Detect which cell encompasses the target text, then output its [X, Y] center coordinate. 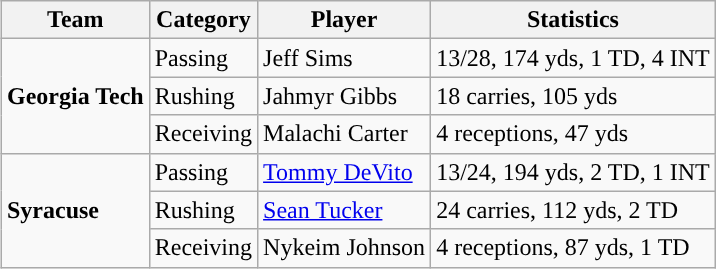
4 receptions, 87 yds, 1 TD [574, 248]
Nykeim Johnson [344, 248]
13/24, 194 yds, 2 TD, 1 INT [574, 172]
18 carries, 105 yds [574, 96]
Jahmyr Gibbs [344, 96]
Team [75, 20]
Syracuse [75, 210]
24 carries, 112 yds, 2 TD [574, 210]
Player [344, 20]
13/28, 174 yds, 1 TD, 4 INT [574, 58]
Tommy DeVito [344, 172]
Statistics [574, 20]
Jeff Sims [344, 58]
Georgia Tech [75, 96]
Category [203, 20]
Sean Tucker [344, 210]
Malachi Carter [344, 134]
4 receptions, 47 yds [574, 134]
